Pinpoint the cell where the given text exists, returning its (x, y) midpoint coordinate. 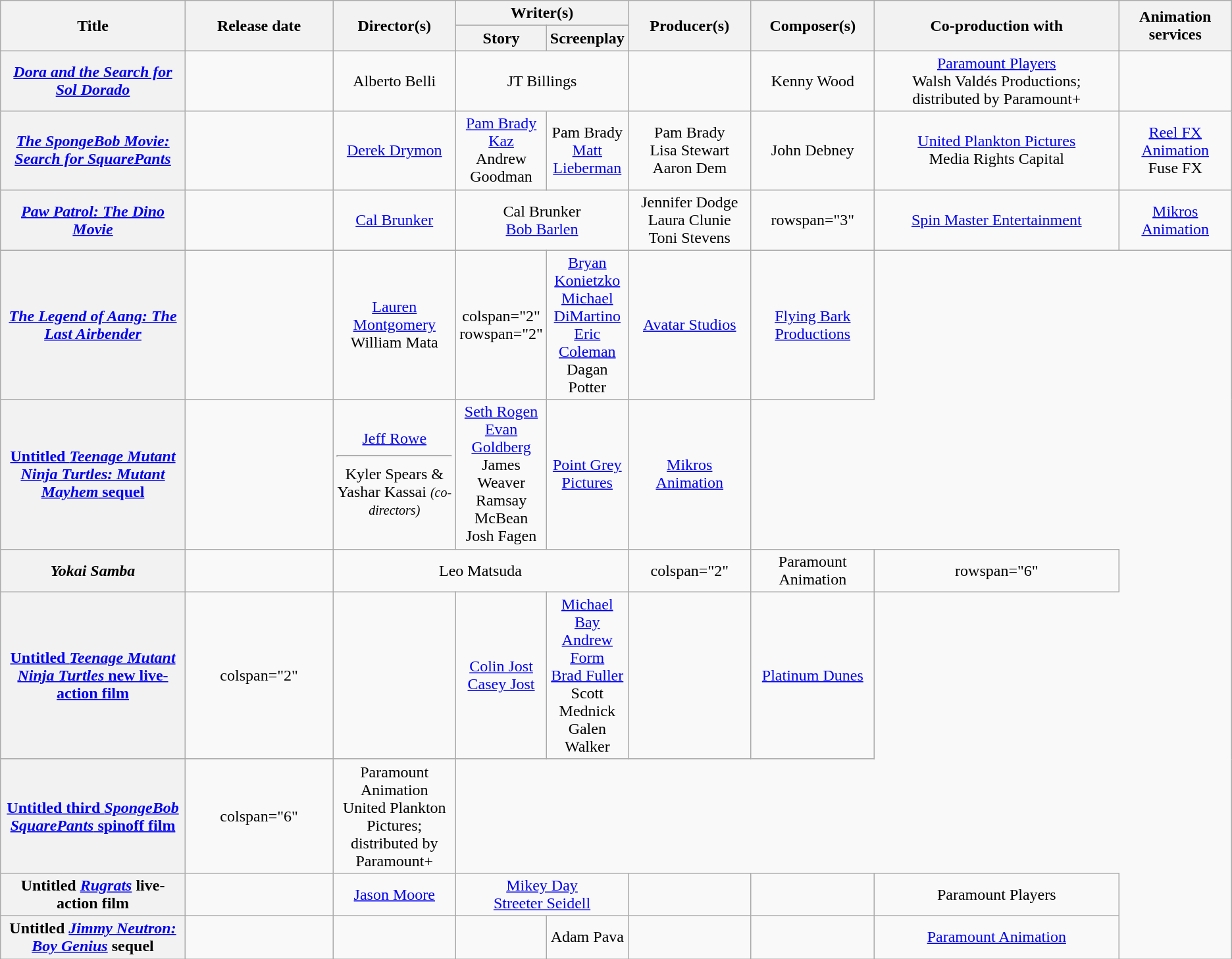
Paramount AnimationUnited Plankton Pictures; distributed by Paramount+ (395, 816)
Bryan KonietzkoMichael DiMartinoEric ColemanDagan Potter (587, 325)
colspan="6" (259, 816)
Reel FX Animation Fuse FX (1175, 150)
Flying Bark Productions (812, 325)
Platinum Dunes (812, 675)
Untitled Teenage Mutant Ninja Turtles: Mutant Mayhem sequel (93, 474)
Colin JostCasey Jost (501, 675)
Spin Master Entertainment (996, 220)
Mikey DayStreeter Seidell (542, 894)
Director(s) (395, 26)
Writer(s) (542, 13)
Title (93, 26)
Release date (259, 26)
rowspan="6" (996, 570)
The Legend of Aang: The Last Airbender (93, 325)
Alberto Belli (395, 81)
Screenplay (587, 38)
rowspan="3" (812, 220)
Dora and the Search for Sol Dorado (93, 81)
Jeff RoweKyler Spears & Yashar Kassai (co-directors) (395, 474)
The SpongeBob Movie: Search for SquarePants (93, 150)
colspan="2" rowspan="2" (501, 325)
John Debney (812, 150)
Point Grey Pictures (587, 474)
Cal BrunkerBob Barlen (542, 220)
Yokai Samba (93, 570)
Seth RogenEvan GoldbergJames WeaverRamsay McBeanJosh Fagen (501, 474)
Paramount Players (996, 894)
Composer(s) (812, 26)
Co-production with (996, 26)
Pam BradyMatt Lieberman (587, 150)
Animation services (1175, 26)
Derek Drymon (395, 150)
Lauren MontgomeryWilliam Mata (395, 325)
Untitled Jimmy Neutron: Boy Genius sequel (93, 937)
Pam BradyLisa StewartAaron Dem (690, 150)
Michael BayAndrew FormBrad FullerScott MednickGalen Walker (587, 675)
Jason Moore (395, 894)
Paw Patrol: The Dino Movie (93, 220)
Untitled Teenage Mutant Ninja Turtles new live-action film (93, 675)
Jennifer DodgeLaura ClunieToni Stevens (690, 220)
Producer(s) (690, 26)
Pam BradyKazAndrew Goodman (501, 150)
Story (501, 38)
JT Billings (542, 81)
Cal Brunker (395, 220)
Adam Pava (587, 937)
United Plankton Pictures Media Rights Capital (996, 150)
Kenny Wood (812, 81)
Untitled Rugrats live-action film (93, 894)
Untitled third SpongeBob SquarePants spinoff film (93, 816)
Avatar Studios (690, 325)
Paramount Players Walsh Valdés Productions; distributed by Paramount+ (996, 81)
Leo Matsuda (480, 570)
